Return the [X, Y] coordinate for the center point of the cell that contains the specified text.  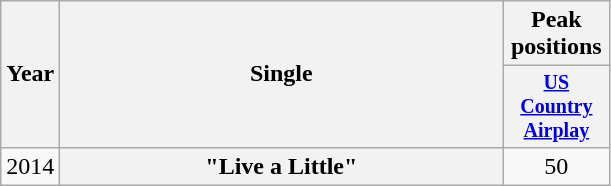
"Live a Little" [282, 166]
Peak positions [556, 34]
US Country Airplay [556, 106]
50 [556, 166]
Year [30, 74]
2014 [30, 166]
Single [282, 74]
